Scan for the cell matching the given text and deliver its (X, Y) coordinate at center. 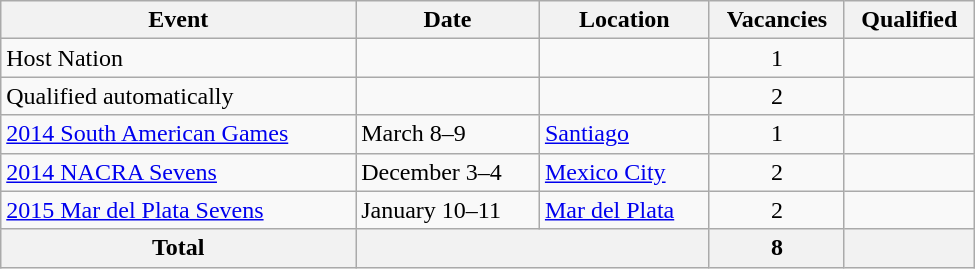
Host Nation (178, 58)
Vacancies (776, 20)
Location (624, 20)
March 8–9 (448, 134)
Mar del Plata (624, 210)
Qualified automatically (178, 96)
December 3–4 (448, 172)
8 (776, 248)
2015 Mar del Plata Sevens (178, 210)
Mexico City (624, 172)
Total (178, 248)
2014 South American Games (178, 134)
2014 NACRA Sevens (178, 172)
January 10–11 (448, 210)
Santiago (624, 134)
Date (448, 20)
Qualified (909, 20)
Event (178, 20)
